Scan for the cell matching the given text and deliver its (x, y) coordinate at center. 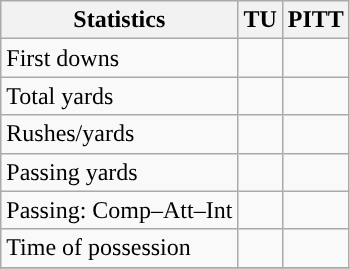
Passing: Comp–Att–Int (120, 210)
First downs (120, 58)
PITT (316, 20)
Time of possession (120, 248)
Statistics (120, 20)
Rushes/yards (120, 134)
Passing yards (120, 172)
TU (260, 20)
Total yards (120, 96)
